Pinpoint the cell where the given text exists, returning its [x, y] midpoint coordinate. 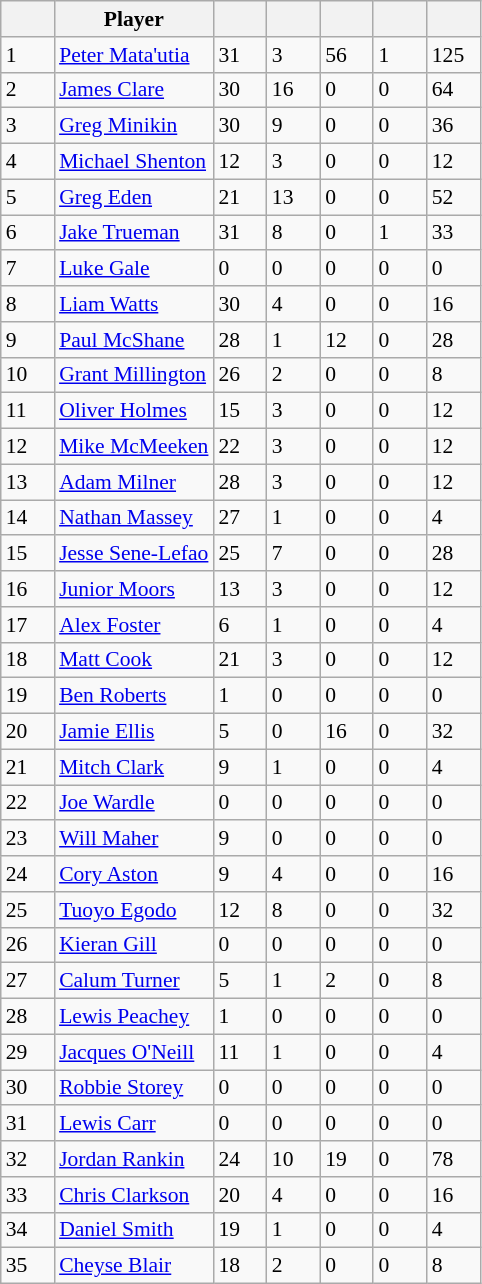
Paul McShane [134, 340]
14 [28, 518]
Joe Wardle [134, 803]
Nathan Massey [134, 518]
64 [454, 90]
34 [28, 1230]
Robbie Storey [134, 1088]
Greg Minikin [134, 126]
35 [28, 1266]
Mitch Clark [134, 767]
Michael Shenton [134, 162]
Calum Turner [134, 981]
17 [28, 625]
52 [454, 197]
Jesse Sene-Lefao [134, 554]
Cheyse Blair [134, 1266]
Greg Eden [134, 197]
Jacques O'Neill [134, 1052]
Cory Aston [134, 874]
Chris Clarkson [134, 1195]
125 [454, 55]
Oliver Holmes [134, 411]
Liam Watts [134, 304]
Kieran Gill [134, 945]
29 [28, 1052]
Jake Trueman [134, 233]
78 [454, 1159]
36 [454, 126]
Junior Moors [134, 589]
Lewis Carr [134, 1124]
Player [134, 19]
Ben Roberts [134, 696]
Peter Mata'utia [134, 55]
Jordan Rankin [134, 1159]
Jamie Ellis [134, 732]
Grant Millington [134, 375]
Luke Gale [134, 269]
Adam Milner [134, 482]
James Clare [134, 90]
Matt Cook [134, 660]
Alex Foster [134, 625]
56 [346, 55]
23 [28, 839]
Will Maher [134, 839]
Tuoyo Egodo [134, 910]
Lewis Peachey [134, 1017]
Daniel Smith [134, 1230]
Mike McMeeken [134, 447]
